Locate the cell with the specified text and output its [x, y] center coordinate. 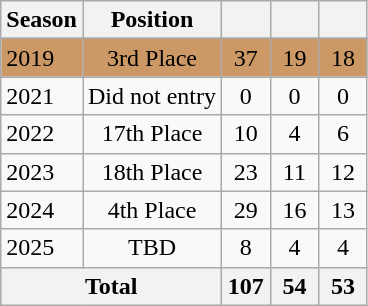
Did not entry [152, 96]
12 [344, 172]
10 [246, 134]
8 [246, 248]
6 [344, 134]
Position [152, 20]
18 [344, 58]
2021 [42, 96]
16 [294, 210]
29 [246, 210]
18th Place [152, 172]
2025 [42, 248]
TBD [152, 248]
Season [42, 20]
107 [246, 286]
3rd Place [152, 58]
19 [294, 58]
2024 [42, 210]
11 [294, 172]
23 [246, 172]
2022 [42, 134]
13 [344, 210]
17th Place [152, 134]
53 [344, 286]
2019 [42, 58]
2023 [42, 172]
4th Place [152, 210]
54 [294, 286]
37 [246, 58]
Total [112, 286]
